Scan for the cell matching the given text and deliver its [x, y] coordinate at center. 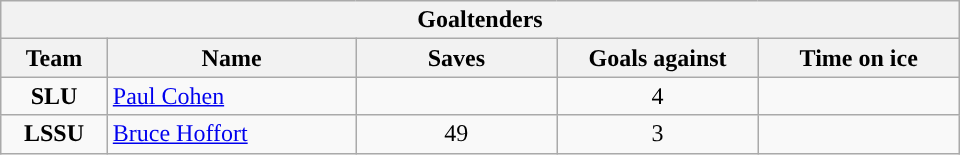
Bruce Hoffort [232, 134]
SLU [54, 96]
3 [658, 134]
Goaltenders [480, 20]
4 [658, 96]
LSSU [54, 134]
Time on ice [858, 58]
Saves [456, 58]
Goals against [658, 58]
Name [232, 58]
49 [456, 134]
Team [54, 58]
Paul Cohen [232, 96]
